Locate the cell with the specified text and output its [x, y] center coordinate. 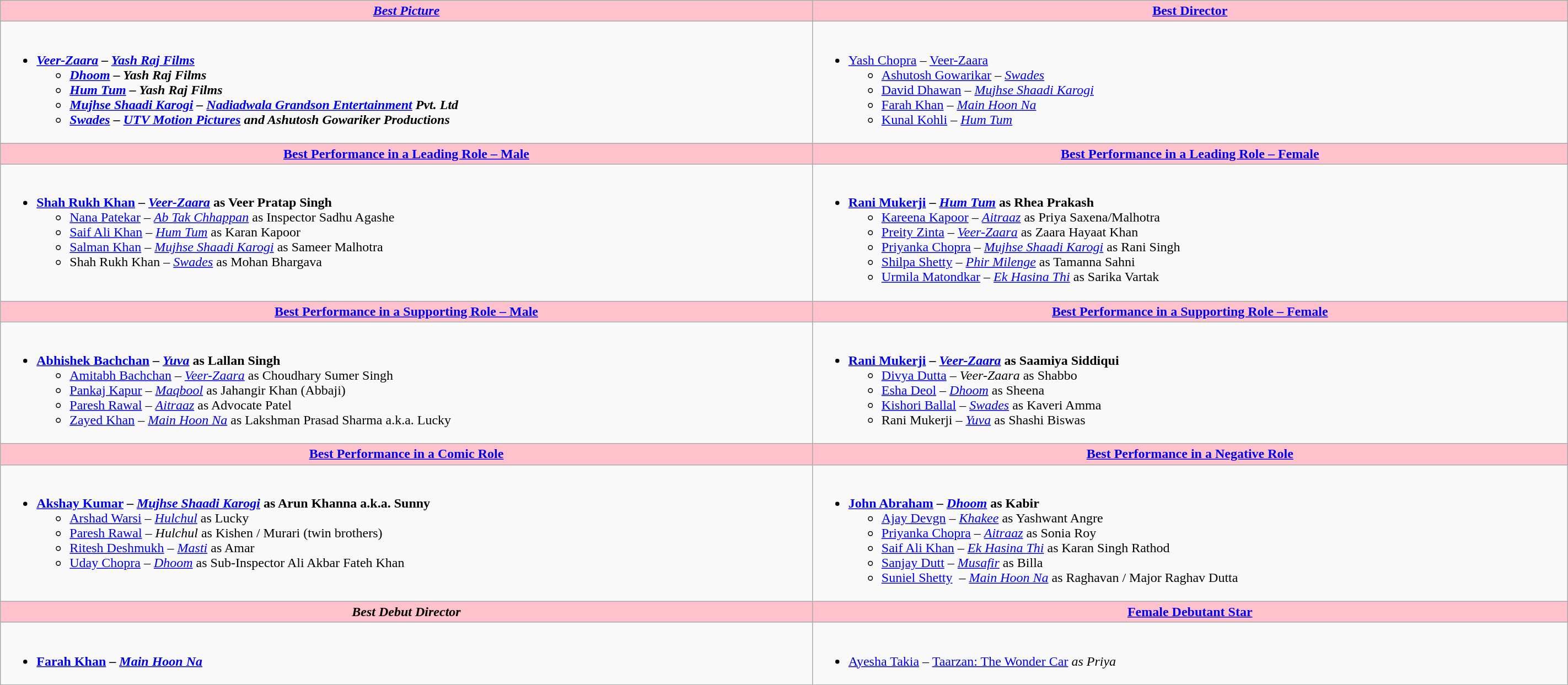
Best Picture [407, 11]
Best Debut Director [407, 612]
Best Performance in a Leading Role – Female [1190, 154]
Female Debutant Star [1190, 612]
Best Performance in a Negative Role [1190, 454]
Ayesha Takia – Taarzan: The Wonder Car as Priya [1190, 654]
Best Performance in a Leading Role – Male [407, 154]
Farah Khan – Main Hoon Na [407, 654]
Best Performance in a Supporting Role – Male [407, 311]
Best Performance in a Supporting Role – Female [1190, 311]
Best Performance in a Comic Role [407, 454]
Best Director [1190, 11]
Yash Chopra – Veer-ZaaraAshutosh Gowarikar – SwadesDavid Dhawan – Mujhse Shaadi KarogiFarah Khan – Main Hoon NaKunal Kohli – Hum Tum [1190, 83]
